Return the [X, Y] coordinate for the center point of the cell that contains the specified text.  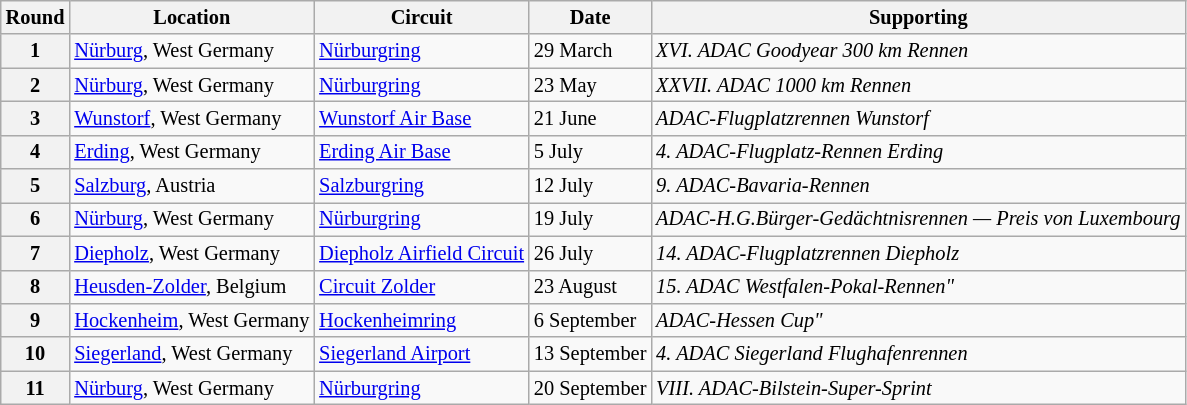
3 [36, 118]
23 August [590, 287]
9 [36, 320]
Erding, West Germany [192, 152]
VIII. ADAC-Bilstein-Super-Sprint [918, 388]
29 March [590, 51]
5 [36, 186]
Erding Air Base [422, 152]
Location [192, 17]
12 July [590, 186]
Diepholz Airfield Circuit [422, 253]
14. ADAC-Flugplatzrennen Diepholz [918, 253]
26 July [590, 253]
Wunstorf, West Germany [192, 118]
Hockenheim, West Germany [192, 320]
Heusden-Zolder, Belgium [192, 287]
6 September [590, 320]
Siegerland, West Germany [192, 354]
ADAC-H.G.Bürger-Gedächtnisrennen — Preis von Luxembourg [918, 219]
Salzburg, Austria [192, 186]
2 [36, 85]
Wunstorf Air Base [422, 118]
4 [36, 152]
Salzburgring [422, 186]
5 July [590, 152]
15. ADAC Westfalen-Pokal-Rennen" [918, 287]
ADAC-Flugplatzrennen Wunstorf [918, 118]
13 September [590, 354]
11 [36, 388]
XVI. ADAC Goodyear 300 km Rennen [918, 51]
8 [36, 287]
20 September [590, 388]
23 May [590, 85]
6 [36, 219]
7 [36, 253]
Circuit Zolder [422, 287]
9. ADAC-Bavaria-Rennen [918, 186]
21 June [590, 118]
Round [36, 17]
Hockenheimring [422, 320]
1 [36, 51]
ADAC-Hessen Cup" [918, 320]
Siegerland Airport [422, 354]
Diepholz, West Germany [192, 253]
10 [36, 354]
19 July [590, 219]
XXVII. ADAC 1000 km Rennen [918, 85]
Circuit [422, 17]
Supporting [918, 17]
Date [590, 17]
4. ADAC Siegerland Flughafenrennen [918, 354]
4. ADAC-Flugplatz-Rennen Erding [918, 152]
